Output the (x, y) coordinate of the center of the cell containing the given text.  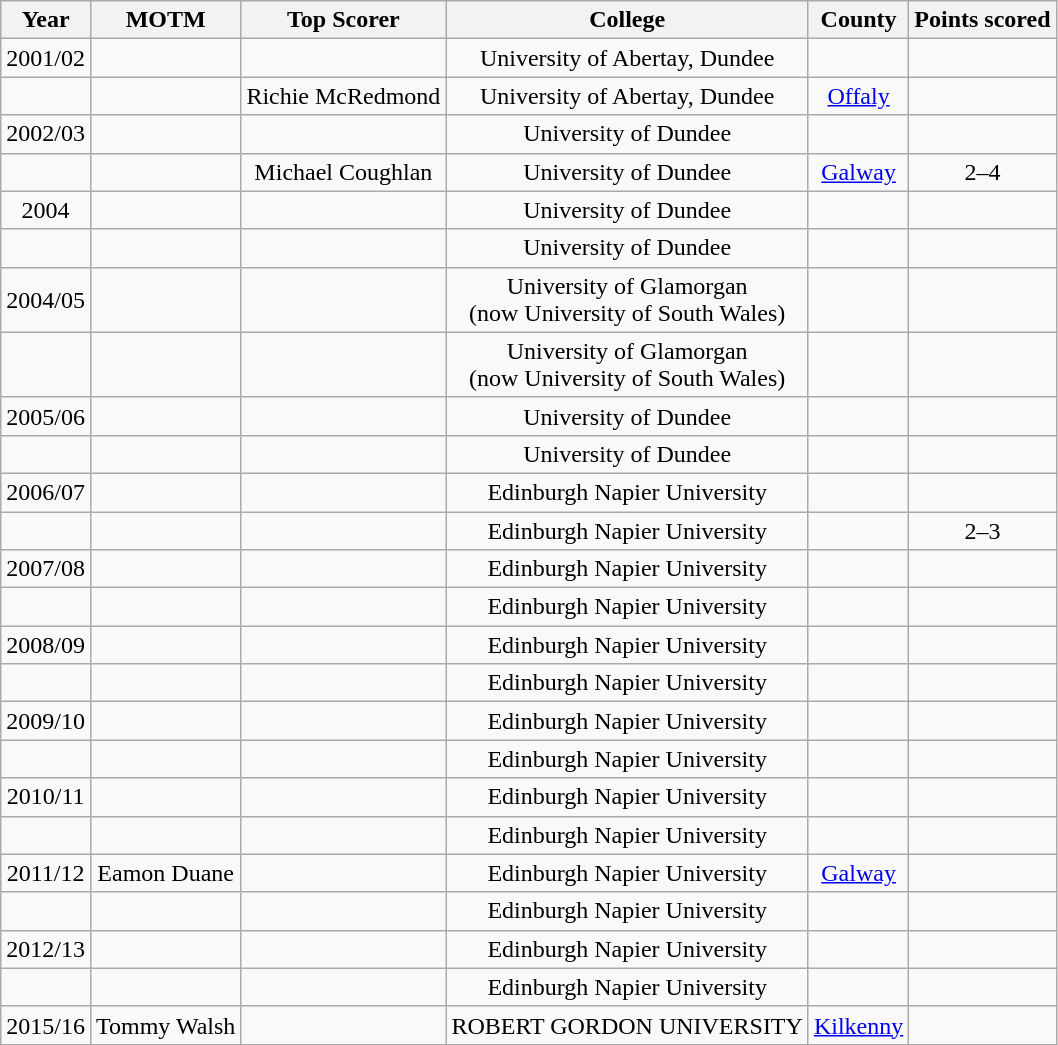
Points scored (982, 20)
2–3 (982, 531)
Offaly (858, 96)
2004/05 (46, 300)
2008/09 (46, 645)
2009/10 (46, 721)
Year (46, 20)
ROBERT GORDON UNIVERSITY (628, 1025)
2002/03 (46, 134)
2–4 (982, 172)
Eamon Duane (165, 873)
Top Scorer (344, 20)
College (628, 20)
2001/02 (46, 58)
Tommy Walsh (165, 1025)
2011/12 (46, 873)
2015/16 (46, 1025)
2012/13 (46, 949)
2010/11 (46, 797)
County (858, 20)
2004 (46, 210)
2006/07 (46, 492)
2005/06 (46, 416)
Richie McRedmond (344, 96)
Michael Coughlan (344, 172)
Kilkenny (858, 1025)
MOTM (165, 20)
2007/08 (46, 569)
